Return [x, y] of the center of cell containing provided text 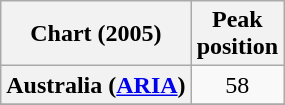
Chart (2005) [96, 34]
Peakposition [237, 34]
Australia (ARIA) [96, 85]
58 [237, 85]
